Pinpoint the cell where the given text exists, returning its [x, y] midpoint coordinate. 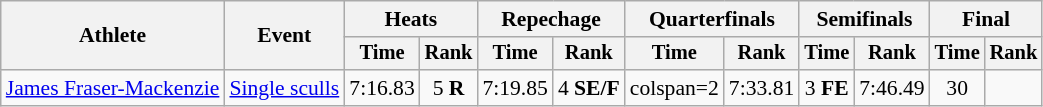
Semifinals [864, 19]
3 FE [826, 88]
James Fraser-Mackenzie [113, 88]
5 R [449, 88]
Athlete [113, 36]
7:33.81 [762, 88]
Final [986, 19]
Quarterfinals [712, 19]
4 SE/F [589, 88]
Event [284, 36]
7:46.49 [892, 88]
30 [958, 88]
colspan=2 [674, 88]
Heats [410, 19]
Repechage [550, 19]
Single sculls [284, 88]
7:19.85 [514, 88]
7:16.83 [382, 88]
